Extract the [X, Y] coordinate from the center of the cell holding the provided text.  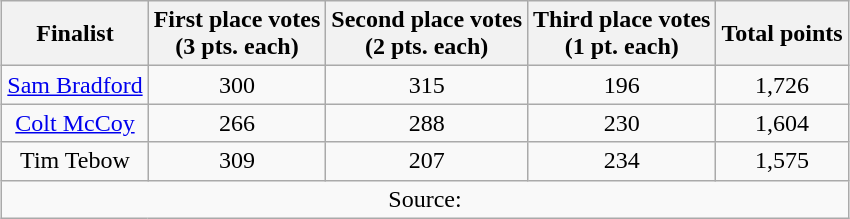
300 [237, 85]
1,575 [782, 161]
Finalist [75, 34]
Colt McCoy [75, 123]
288 [427, 123]
1,604 [782, 123]
Source: [425, 199]
266 [237, 123]
Tim Tebow [75, 161]
Third place votes(1 pt. each) [622, 34]
230 [622, 123]
First place votes(3 pts. each) [237, 34]
196 [622, 85]
Second place votes(2 pts. each) [427, 34]
234 [622, 161]
315 [427, 85]
Sam Bradford [75, 85]
207 [427, 161]
309 [237, 161]
1,726 [782, 85]
Total points [782, 34]
